Identify which cell holds the provided text, then report its (X, Y) central coordinate. 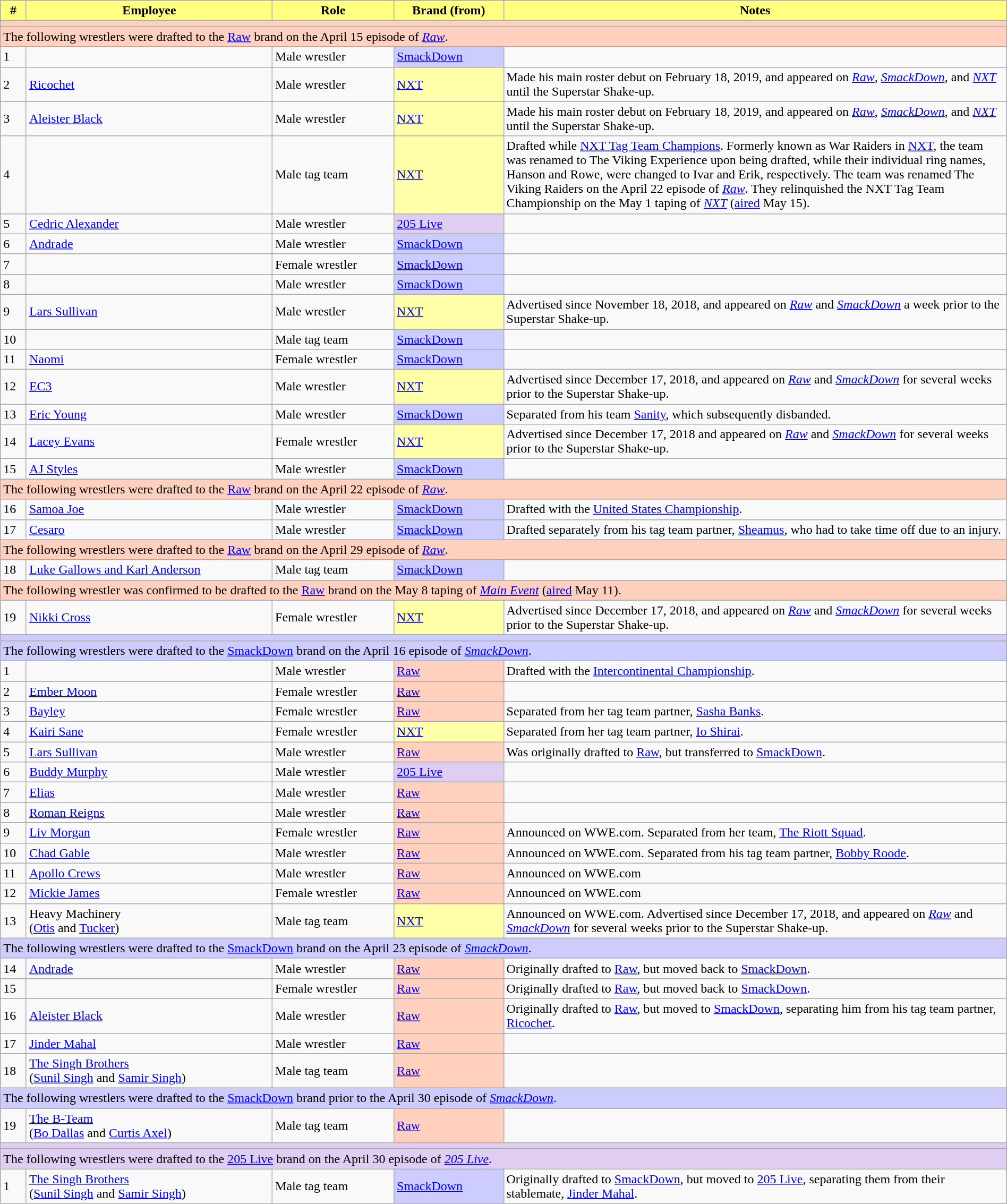
Announced on WWE.com. Separated from her team, The Riott Squad. (755, 833)
The following wrestlers were drafted to the SmackDown brand on the April 23 episode of SmackDown. (503, 948)
Lacey Evans (149, 442)
The following wrestlers were drafted to the Raw brand on the April 29 episode of Raw. (503, 550)
Employee (149, 11)
Ember Moon (149, 691)
Ricochet (149, 84)
Was originally drafted to Raw, but transferred to SmackDown. (755, 752)
Bayley (149, 712)
Drafted with the Intercontinental Championship. (755, 671)
Separated from his team Sanity, which subsequently disbanded. (755, 414)
The following wrestlers were drafted to the Raw brand on the April 22 episode of Raw. (503, 489)
Eric Young (149, 414)
Cedric Alexander (149, 224)
Kairi Sane (149, 732)
Separated from her tag team partner, Io Shirai. (755, 732)
Roman Reigns (149, 813)
Mickie James (149, 893)
Luke Gallows and Karl Anderson (149, 570)
The following wrestlers were drafted to the SmackDown brand on the April 16 episode of SmackDown. (503, 651)
Originally drafted to SmackDown, but moved to 205 Live, separating them from their stablemate, Jinder Mahal. (755, 1186)
Announced on WWE.com. Separated from his tag team partner, Bobby Roode. (755, 853)
Heavy Machinery(Otis and Tucker) (149, 921)
EC3 (149, 387)
# (14, 11)
The following wrestlers were drafted to the Raw brand on the April 15 episode of Raw. (503, 37)
Liv Morgan (149, 833)
Originally drafted to Raw, but moved to SmackDown, separating him from his tag team partner, Ricochet. (755, 1015)
The following wrestlers were drafted to the 205 Live brand on the April 30 episode of 205 Live. (503, 1159)
Notes (755, 11)
Drafted separately from his tag team partner, Sheamus, who had to take time off due to an injury. (755, 530)
Buddy Murphy (149, 772)
Naomi (149, 360)
Nikki Cross (149, 617)
Drafted with the United States Championship. (755, 509)
Separated from her tag team partner, Sasha Banks. (755, 712)
Advertised since December 17, 2018 and appeared on Raw and SmackDown for several weeks prior to the Superstar Shake-up. (755, 442)
Jinder Mahal (149, 1044)
Elias (149, 792)
AJ Styles (149, 469)
Apollo Crews (149, 873)
Announced on WWE.com. Advertised since December 17, 2018, and appeared on Raw and SmackDown for several weeks prior to the Superstar Shake-up. (755, 921)
Cesaro (149, 530)
Chad Gable (149, 853)
Role (334, 11)
Advertised since November 18, 2018, and appeared on Raw and SmackDown a week prior to the Superstar Shake-up. (755, 311)
Samoa Joe (149, 509)
The following wrestler was confirmed to be drafted to the Raw brand on the May 8 taping of Main Event (aired May 11). (503, 590)
The following wrestlers were drafted to the SmackDown brand prior to the April 30 episode of SmackDown. (503, 1098)
Brand (from) (449, 11)
The B-Team(Bo Dallas and Curtis Axel) (149, 1126)
